Determine the [X, Y] coordinate at the center of the cell enclosing the given text.  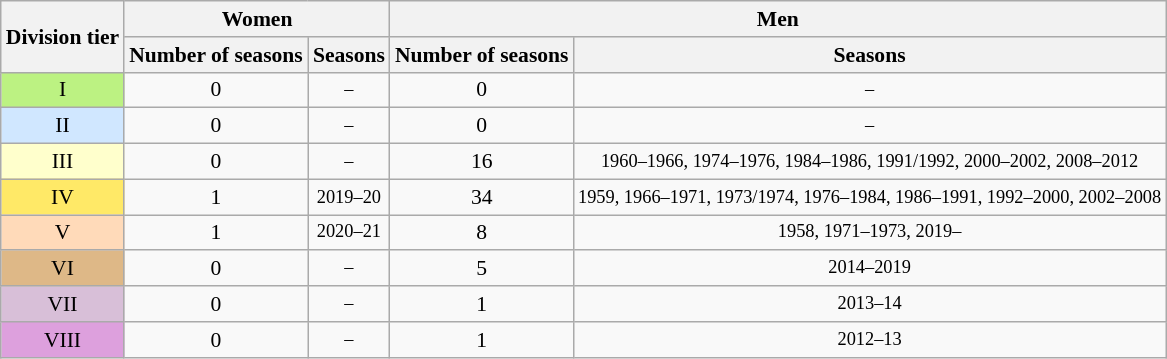
2012–13 [870, 340]
5 [482, 269]
2013–14 [870, 304]
VI [62, 269]
34 [482, 197]
1958, 1971–1973, 2019– [870, 233]
VIII [62, 340]
VII [62, 304]
16 [482, 162]
I [62, 90]
Men [778, 19]
II [62, 126]
III [62, 162]
8 [482, 233]
IV [62, 197]
1960–1966, 1974–1976, 1984–1986, 1991/1992, 2000–2002, 2008–2012 [870, 162]
Women [257, 19]
V [62, 233]
2020–21 [349, 233]
1959, 1966–1971, 1973/1974, 1976–1984, 1986–1991, 1992–2000, 2002–2008 [870, 197]
Division tier [62, 36]
2014–2019 [870, 269]
2019–20 [349, 197]
